Output the (x, y) coordinate of the center of the cell containing the given text.  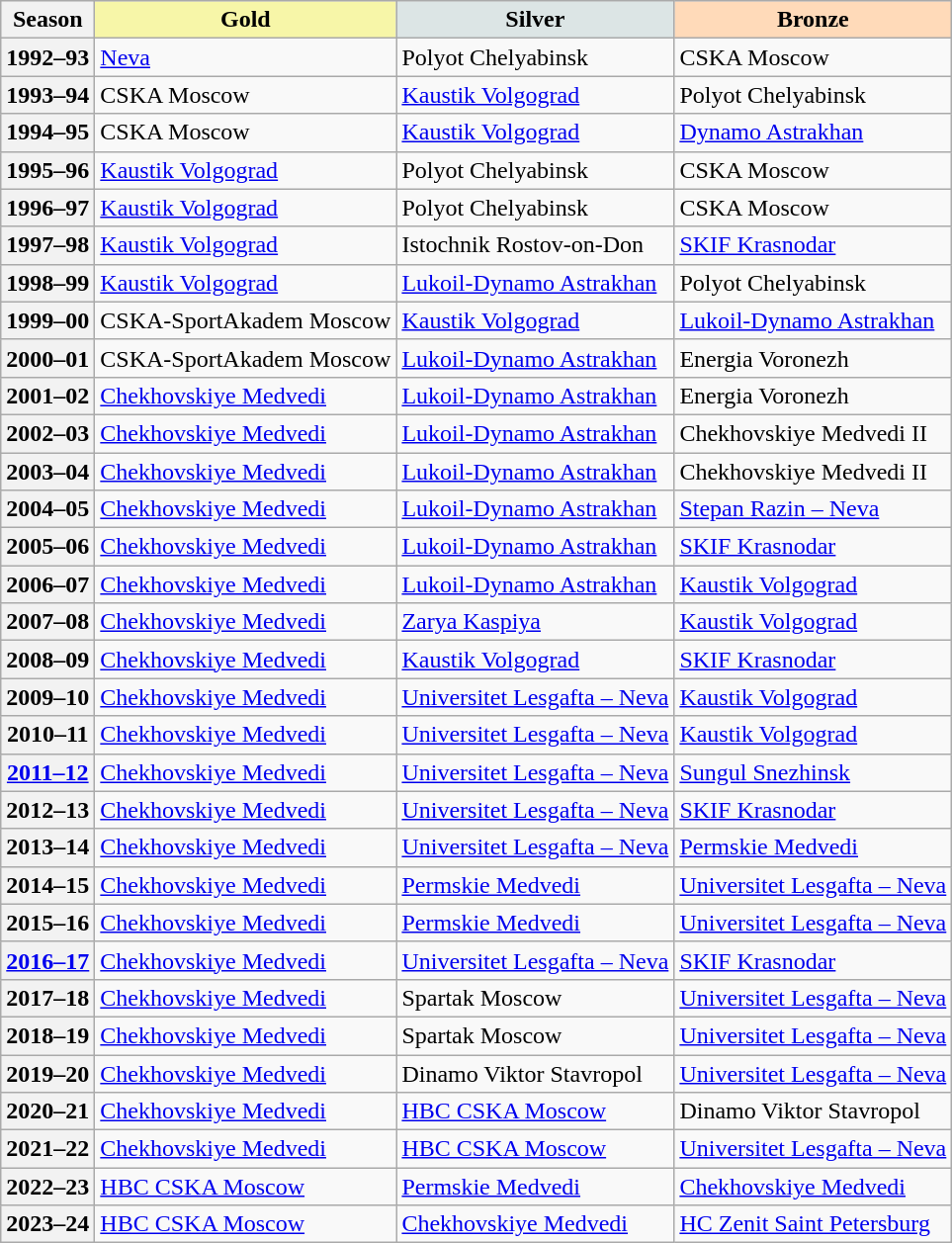
1998–99 (47, 283)
Season (47, 20)
2019–20 (47, 1073)
1993–94 (47, 95)
1999–00 (47, 320)
2004–05 (47, 509)
2023–24 (47, 1224)
2009–10 (47, 697)
2012–13 (47, 810)
2006–07 (47, 584)
Silver (536, 20)
2015–16 (47, 923)
2000–01 (47, 358)
Bronze (813, 20)
2003–04 (47, 472)
2020–21 (47, 1111)
1995–96 (47, 170)
2022–23 (47, 1187)
2017–18 (47, 998)
2021–22 (47, 1149)
Zarya Kaspiya (536, 622)
1992–93 (47, 57)
Sungul Snezhinsk (813, 772)
2016–17 (47, 960)
1996–97 (47, 208)
Istochnik Rostov-on-Don (536, 245)
Neva (245, 57)
2001–02 (47, 396)
2018–19 (47, 1035)
1997–98 (47, 245)
2005–06 (47, 547)
1994–95 (47, 133)
2002–03 (47, 433)
Dynamo Astrakhan (813, 133)
Stepan Razin – Neva (813, 509)
HC Zenit Saint Petersburg (813, 1224)
2008–09 (47, 660)
2011–12 (47, 772)
2007–08 (47, 622)
2010–11 (47, 735)
2013–14 (47, 847)
Gold (245, 20)
2014–15 (47, 885)
